Extract the (x, y) coordinate from the center of the cell holding the provided text.  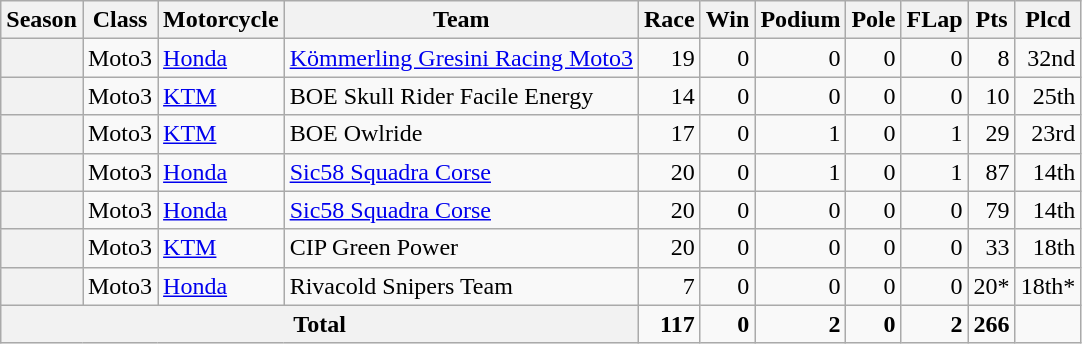
7 (669, 286)
BOE Owlride (461, 134)
Class (120, 20)
CIP Green Power (461, 248)
Race (669, 20)
87 (992, 172)
79 (992, 210)
Kömmerling Gresini Racing Moto3 (461, 58)
29 (992, 134)
10 (992, 96)
18th (1048, 248)
8 (992, 58)
Team (461, 20)
23rd (1048, 134)
Motorcycle (222, 20)
19 (669, 58)
33 (992, 248)
Podium (800, 20)
20* (992, 286)
18th* (1048, 286)
Plcd (1048, 20)
Win (728, 20)
32nd (1048, 58)
17 (669, 134)
Pts (992, 20)
Pole (874, 20)
BOE Skull Rider Facile Energy (461, 96)
Total (320, 324)
Season (42, 20)
FLap (934, 20)
25th (1048, 96)
266 (992, 324)
117 (669, 324)
Rivacold Snipers Team (461, 286)
14 (669, 96)
